Detect which cell encompasses the target text, then output its (x, y) center coordinate. 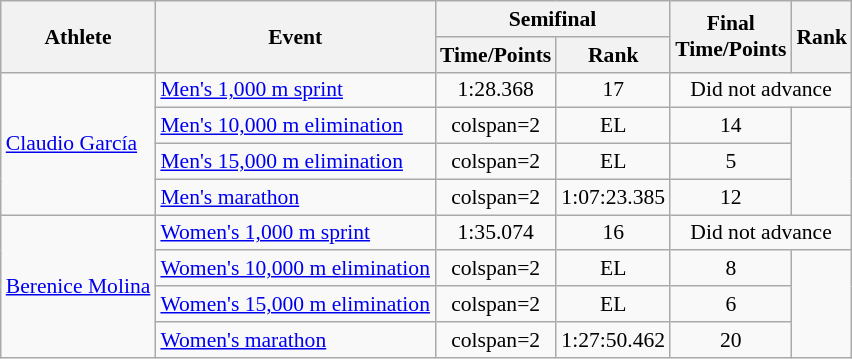
Event (295, 36)
Time/Points (496, 55)
14 (730, 126)
Berenice Molina (78, 286)
1:07:23.385 (613, 197)
Men's marathon (295, 197)
5 (730, 162)
Men's 10,000 m elimination (295, 126)
1:27:50.462 (613, 340)
16 (613, 233)
1:28.368 (496, 90)
Women's marathon (295, 340)
Men's 15,000 m elimination (295, 162)
Semifinal (552, 19)
Claudio García (78, 143)
Women's 15,000 m elimination (295, 304)
17 (613, 90)
6 (730, 304)
Final Time/Points (730, 36)
20 (730, 340)
Women's 1,000 m sprint (295, 233)
1:35.074 (496, 233)
Men's 1,000 m sprint (295, 90)
Women's 10,000 m elimination (295, 269)
Athlete (78, 36)
8 (730, 269)
12 (730, 197)
